Determine the (x, y) coordinate at the center of the cell enclosing the given text.  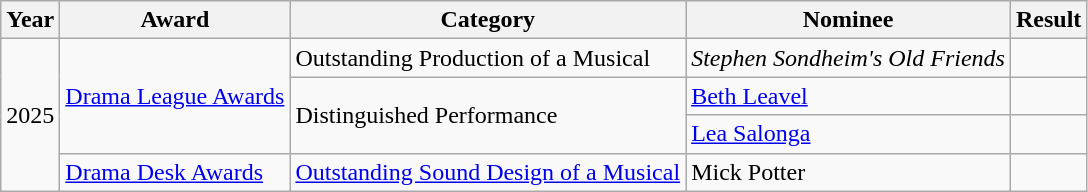
Drama Desk Awards (175, 172)
Outstanding Sound Design of a Musical (488, 172)
Distinguished Performance (488, 115)
Result (1048, 20)
Stephen Sondheim's Old Friends (848, 58)
Mick Potter (848, 172)
Outstanding Production of a Musical (488, 58)
Drama League Awards (175, 96)
Nominee (848, 20)
Award (175, 20)
Category (488, 20)
Lea Salonga (848, 134)
2025 (30, 115)
Beth Leavel (848, 96)
Year (30, 20)
